Extract the [x, y] coordinate from the center of the cell holding the provided text.  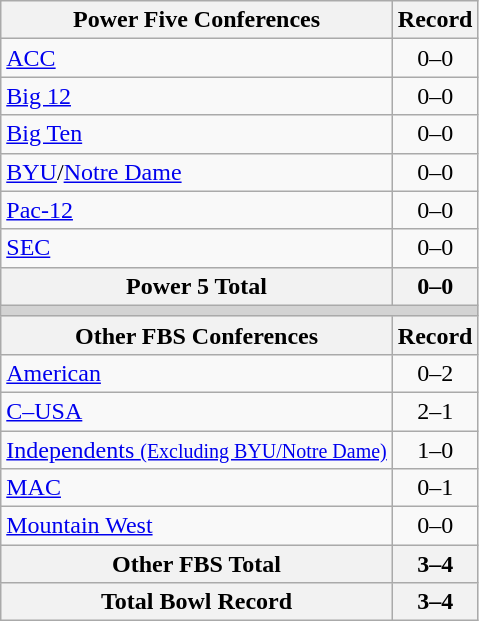
SEC [197, 248]
Power Five Conferences [197, 20]
Pac-12 [197, 210]
0–2 [435, 373]
Big 12 [197, 96]
C–USA [197, 411]
Other FBS Total [197, 564]
American [197, 373]
BYU/Notre Dame [197, 172]
0–1 [435, 488]
Power 5 Total [197, 286]
Total Bowl Record [197, 602]
Mountain West [197, 526]
Independents (Excluding BYU/Notre Dame) [197, 449]
ACC [197, 58]
MAC [197, 488]
2–1 [435, 411]
Big Ten [197, 134]
Other FBS Conferences [197, 335]
1–0 [435, 449]
